Identify which cell holds the provided text, then report its (x, y) central coordinate. 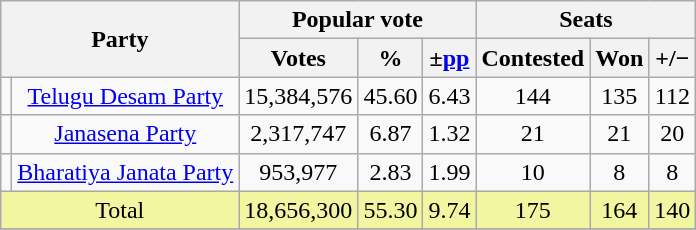
45.60 (390, 96)
164 (620, 210)
+/− (672, 58)
1.32 (450, 134)
% (390, 58)
Votes (298, 58)
Seats (586, 20)
9.74 (450, 210)
10 (533, 172)
135 (620, 96)
Contested (533, 58)
953,977 (298, 172)
2.83 (390, 172)
112 (672, 96)
1.99 (450, 172)
140 (672, 210)
Popular vote (358, 20)
144 (533, 96)
2,317,747 (298, 134)
Won (620, 58)
Janasena Party (126, 134)
55.30 (390, 210)
Bharatiya Janata Party (126, 172)
Total (120, 210)
18,656,300 (298, 210)
175 (533, 210)
6.43 (450, 96)
Party (120, 39)
15,384,576 (298, 96)
6.87 (390, 134)
±pp (450, 58)
20 (672, 134)
Telugu Desam Party (126, 96)
